Locate the cell with the specified text and output its [x, y] center coordinate. 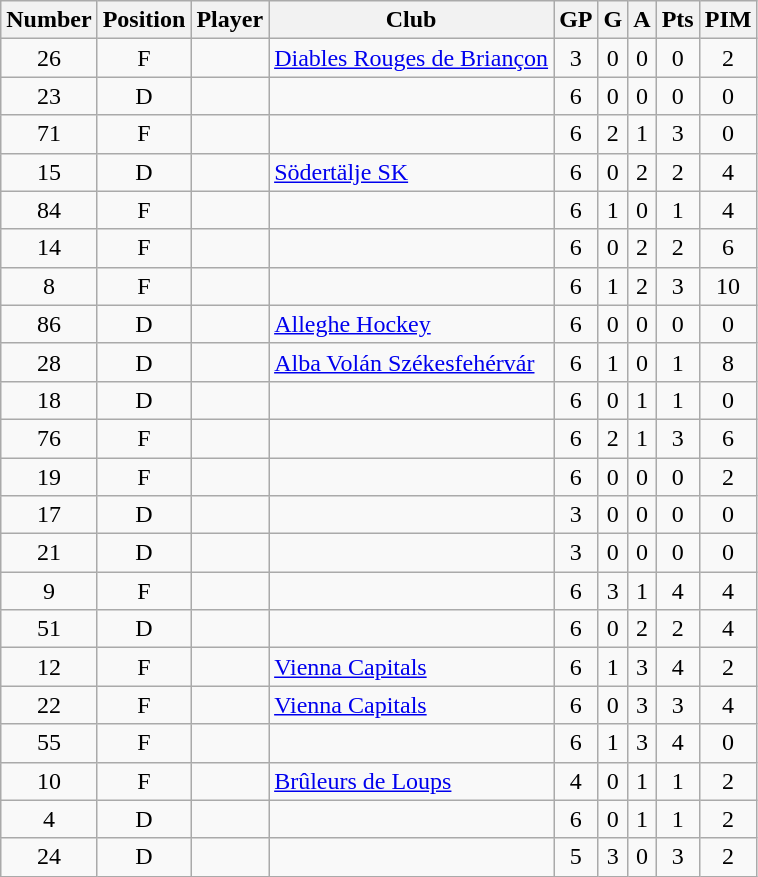
23 [49, 96]
A [642, 20]
86 [49, 324]
Brûleurs de Loups [412, 781]
15 [49, 172]
51 [49, 629]
17 [49, 515]
26 [49, 58]
Alba Volán Székesfehérvár [412, 362]
84 [49, 210]
Alleghe Hockey [412, 324]
Södertälje SK [412, 172]
GP [576, 20]
14 [49, 248]
Pts [678, 20]
Diables Rouges de Briançon [412, 58]
PIM [728, 20]
12 [49, 667]
24 [49, 857]
76 [49, 438]
Position [144, 20]
28 [49, 362]
Club [412, 20]
22 [49, 705]
21 [49, 553]
18 [49, 400]
Player [230, 20]
71 [49, 134]
G [613, 20]
Number [49, 20]
55 [49, 743]
5 [576, 857]
9 [49, 591]
19 [49, 477]
